Scan for the cell matching the given text and deliver its [X, Y] coordinate at center. 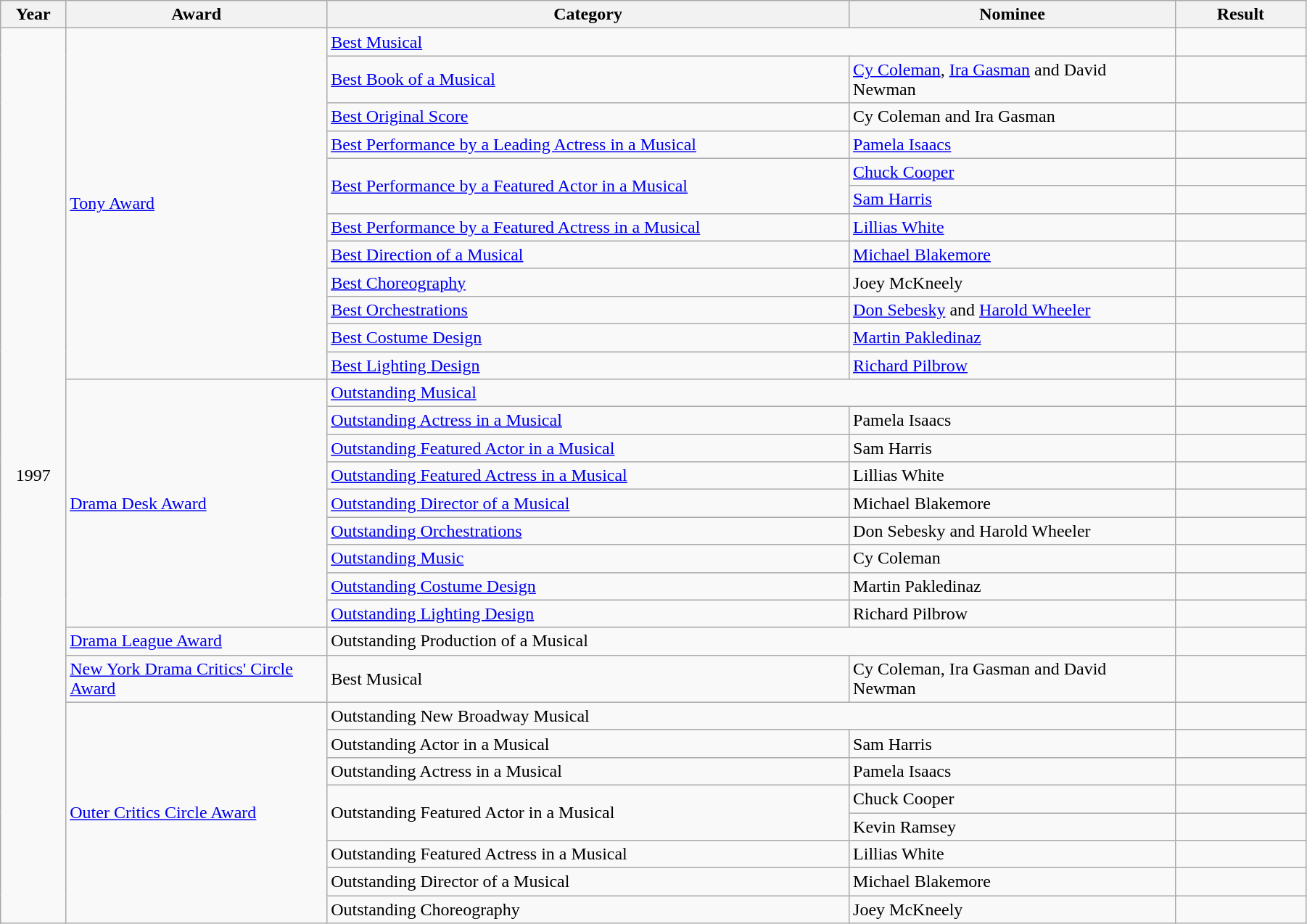
Best Book of a Musical [588, 80]
Year [33, 15]
Kevin Ramsey [1013, 826]
1997 [33, 476]
Best Costume Design [588, 337]
Nominee [1013, 15]
Outstanding Music [588, 558]
Outer Critics Circle Award [197, 812]
Drama League Award [197, 641]
Cy Coleman [1013, 558]
Outstanding Lighting Design [588, 614]
Best Performance by a Featured Actor in a Musical [588, 186]
Drama Desk Award [197, 503]
Best Choreography [588, 282]
Outstanding Orchestrations [588, 531]
Category [588, 15]
Best Original Score [588, 117]
Outstanding Production of a Musical [751, 641]
Result [1240, 15]
Tony Award [197, 204]
Best Lighting Design [588, 365]
Best Direction of a Musical [588, 255]
Cy Coleman and Ira Gasman [1013, 117]
Outstanding Costume Design [588, 586]
New York Drama Critics' Circle Award [197, 679]
Outstanding Musical [751, 393]
Award [197, 15]
Best Performance by a Featured Actress in a Musical [588, 227]
Outstanding New Broadway Musical [751, 716]
Outstanding Choreography [588, 909]
Outstanding Actor in a Musical [588, 743]
Best Performance by a Leading Actress in a Musical [588, 144]
Best Orchestrations [588, 310]
